Search for the cell housing the specified text and yield its (X, Y) center coordinate. 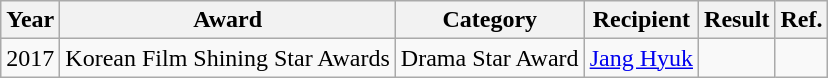
Award (228, 20)
Ref. (802, 20)
Drama Star Award (490, 58)
Category (490, 20)
Result (737, 20)
Year (30, 20)
Jang Hyuk (641, 58)
Korean Film Shining Star Awards (228, 58)
2017 (30, 58)
Recipient (641, 20)
